Scan for the cell matching the given text and deliver its (x, y) coordinate at center. 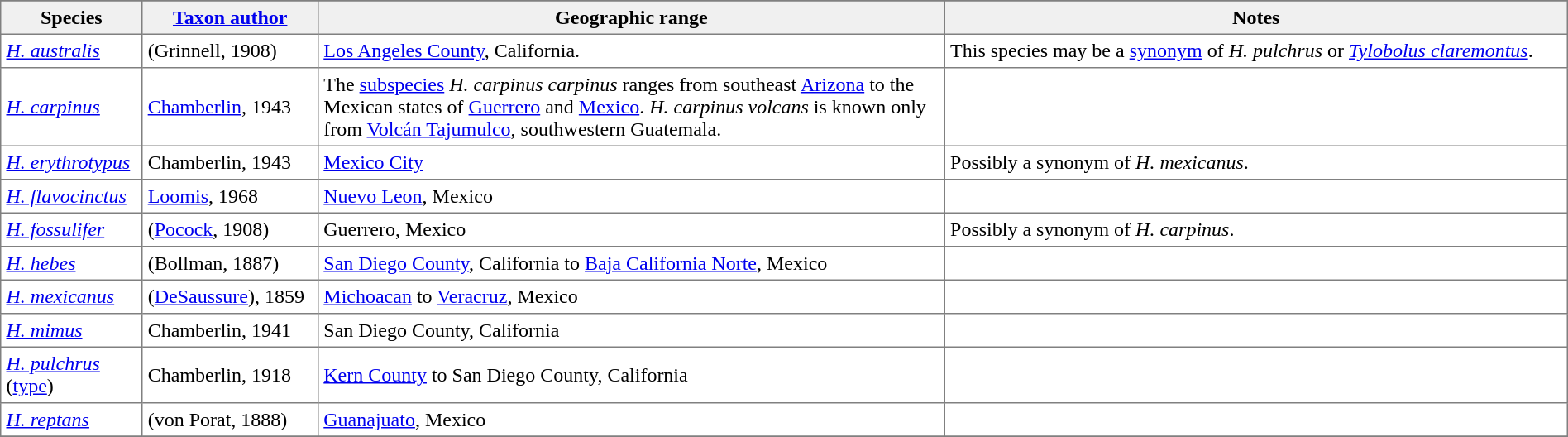
(Grinnell, 1908) (230, 50)
H. erythrotypus (71, 162)
San Diego County, California (632, 330)
H. fossulifer (71, 229)
H. mexicanus (71, 296)
Mexico City (632, 162)
Possibly a synonym of H. mexicanus. (1255, 162)
H. mimus (71, 330)
Possibly a synonym of H. carpinus. (1255, 229)
Notes (1255, 17)
Kern County to San Diego County, California (632, 375)
H. hebes (71, 263)
(Bollman, 1887) (230, 263)
H. australis (71, 50)
(von Porat, 1888) (230, 420)
(DeSaussure), 1859 (230, 296)
Guanajuato, Mexico (632, 420)
Chamberlin, 1941 (230, 330)
Michoacan to Veracruz, Mexico (632, 296)
This species may be a synonym of H. pulchrus or Tylobolus claremontus. (1255, 50)
Geographic range (632, 17)
H. flavocinctus (71, 196)
H. pulchrus (type) (71, 375)
San Diego County, California to Baja California Norte, Mexico (632, 263)
Taxon author (230, 17)
Los Angeles County, California. (632, 50)
H. carpinus (71, 107)
(Pocock, 1908) (230, 229)
Species (71, 17)
Nuevo Leon, Mexico (632, 196)
H. reptans (71, 420)
Guerrero, Mexico (632, 229)
Loomis, 1968 (230, 196)
Chamberlin, 1918 (230, 375)
